Return (x, y) of the center of cell containing provided text 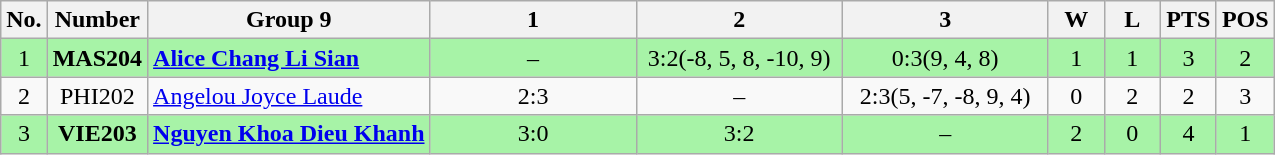
No. (24, 20)
PTS (1188, 20)
Number (97, 20)
2:3 (533, 96)
Group 9 (289, 20)
4 (1188, 134)
MAS204 (97, 58)
Alice Chang Li Sian (289, 58)
W (1076, 20)
3:2(-8, 5, 8, -10, 9) (739, 58)
VIE203 (97, 134)
0:3(9, 4, 8) (945, 58)
3:0 (533, 134)
2:3(5, -7, -8, 9, 4) (945, 96)
Nguyen Khoa Dieu Khanh (289, 134)
Angelou Joyce Laude (289, 96)
3:2 (739, 134)
L (1132, 20)
PHI202 (97, 96)
POS (1245, 20)
